Search for the cell housing the specified text and yield its (X, Y) center coordinate. 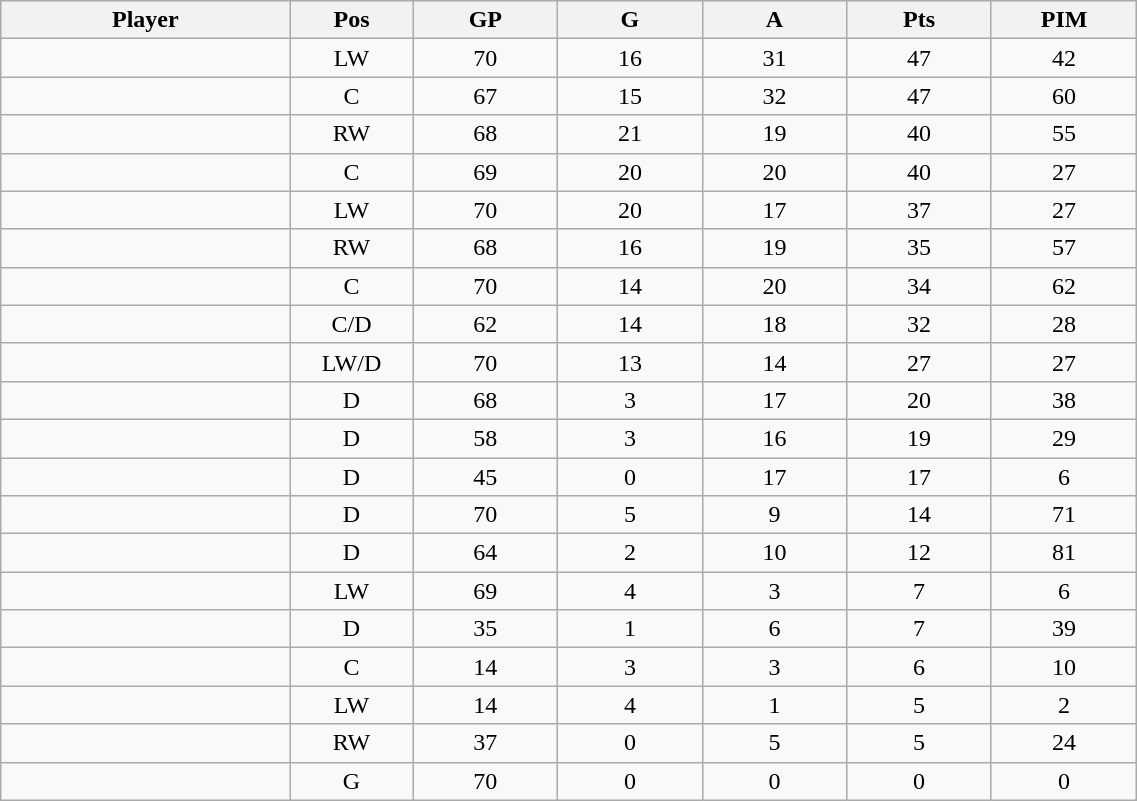
24 (1064, 743)
Player (146, 20)
34 (920, 286)
45 (486, 477)
55 (1064, 134)
Pos (352, 20)
LW/D (352, 362)
12 (920, 553)
21 (630, 134)
15 (630, 96)
60 (1064, 96)
64 (486, 553)
Pts (920, 20)
71 (1064, 515)
67 (486, 96)
9 (774, 515)
13 (630, 362)
31 (774, 58)
38 (1064, 400)
PIM (1064, 20)
58 (486, 438)
42 (1064, 58)
81 (1064, 553)
C/D (352, 324)
28 (1064, 324)
A (774, 20)
57 (1064, 248)
29 (1064, 438)
39 (1064, 629)
GP (486, 20)
18 (774, 324)
